Identify which cell holds the provided text, then report its (X, Y) central coordinate. 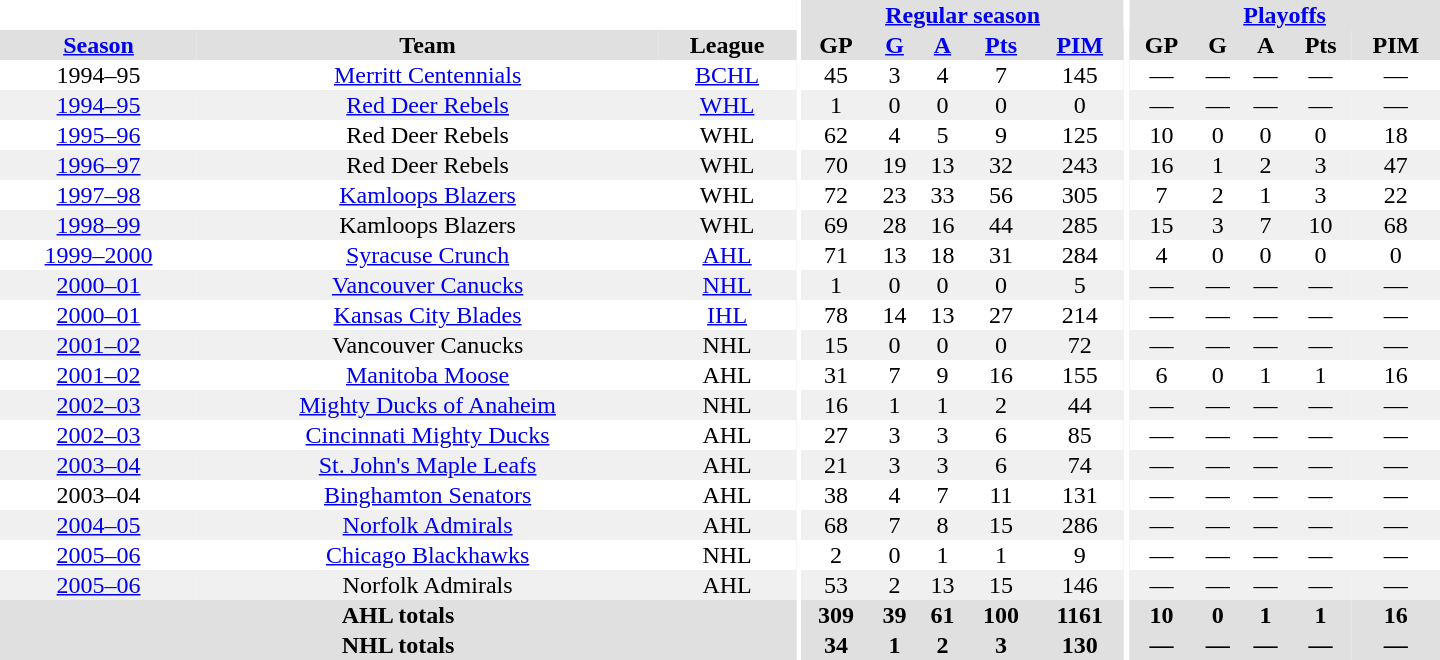
61 (942, 615)
69 (836, 225)
53 (836, 585)
39 (895, 615)
19 (895, 165)
125 (1080, 135)
32 (1000, 165)
AHL totals (398, 615)
28 (895, 225)
45 (836, 75)
11 (1000, 495)
47 (1396, 165)
285 (1080, 225)
145 (1080, 75)
8 (942, 525)
70 (836, 165)
78 (836, 315)
38 (836, 495)
62 (836, 135)
Mighty Ducks of Anaheim (428, 405)
131 (1080, 495)
284 (1080, 255)
146 (1080, 585)
23 (895, 195)
56 (1000, 195)
1161 (1080, 615)
155 (1080, 375)
St. John's Maple Leafs (428, 465)
Season (98, 45)
1997–98 (98, 195)
Syracuse Crunch (428, 255)
Merritt Centennials (428, 75)
22 (1396, 195)
286 (1080, 525)
Regular season (962, 15)
243 (1080, 165)
League (727, 45)
100 (1000, 615)
1995–96 (98, 135)
Cincinnati Mighty Ducks (428, 435)
21 (836, 465)
309 (836, 615)
14 (895, 315)
IHL (727, 315)
130 (1080, 645)
BCHL (727, 75)
NHL totals (398, 645)
Chicago Blackhawks (428, 555)
Team (428, 45)
33 (942, 195)
85 (1080, 435)
71 (836, 255)
1999–2000 (98, 255)
34 (836, 645)
Kansas City Blades (428, 315)
1996–97 (98, 165)
2004–05 (98, 525)
Binghamton Senators (428, 495)
74 (1080, 465)
Playoffs (1284, 15)
Manitoba Moose (428, 375)
214 (1080, 315)
305 (1080, 195)
1998–99 (98, 225)
